Return the [x, y] coordinate for the center point of the cell that contains the specified text.  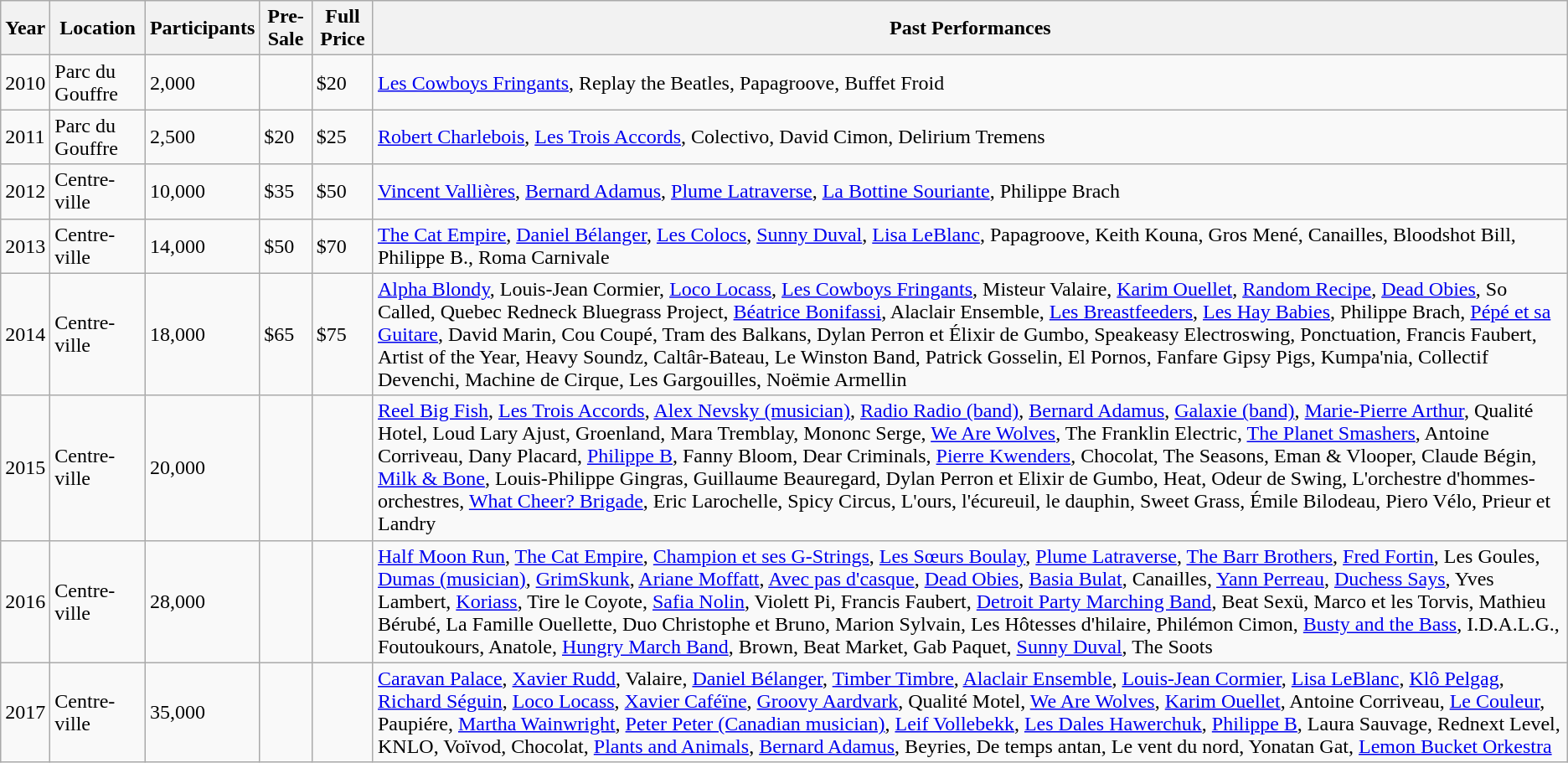
18,000 [202, 334]
2,000 [202, 82]
20,000 [202, 467]
2011 [25, 137]
$35 [286, 191]
2010 [25, 82]
$75 [342, 334]
35,000 [202, 712]
Location [98, 28]
2,500 [202, 137]
Pre-Sale [286, 28]
2015 [25, 467]
2013 [25, 246]
10,000 [202, 191]
Year [25, 28]
Full Price [342, 28]
28,000 [202, 601]
$70 [342, 246]
2012 [25, 191]
Robert Charlebois, Les Trois Accords, Colectivo, David Cimon, Delirium Tremens [970, 137]
Vincent Vallières, Bernard Adamus, Plume Latraverse, La Bottine Souriante, Philippe Brach [970, 191]
2017 [25, 712]
$25 [342, 137]
Participants [202, 28]
2016 [25, 601]
$65 [286, 334]
Les Cowboys Fringants, Replay the Beatles, Papagroove, Buffet Froid [970, 82]
2014 [25, 334]
14,000 [202, 246]
Past Performances [970, 28]
